From the cell containing the given text, extract its center point as (x, y) coordinate. 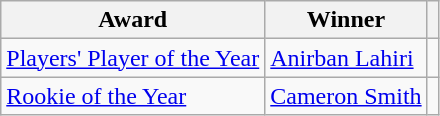
Anirban Lahiri (346, 58)
Winner (346, 20)
Players' Player of the Year (133, 58)
Rookie of the Year (133, 96)
Award (133, 20)
Cameron Smith (346, 96)
